Return the (X, Y) coordinate for the center point of the cell that contains the specified text.  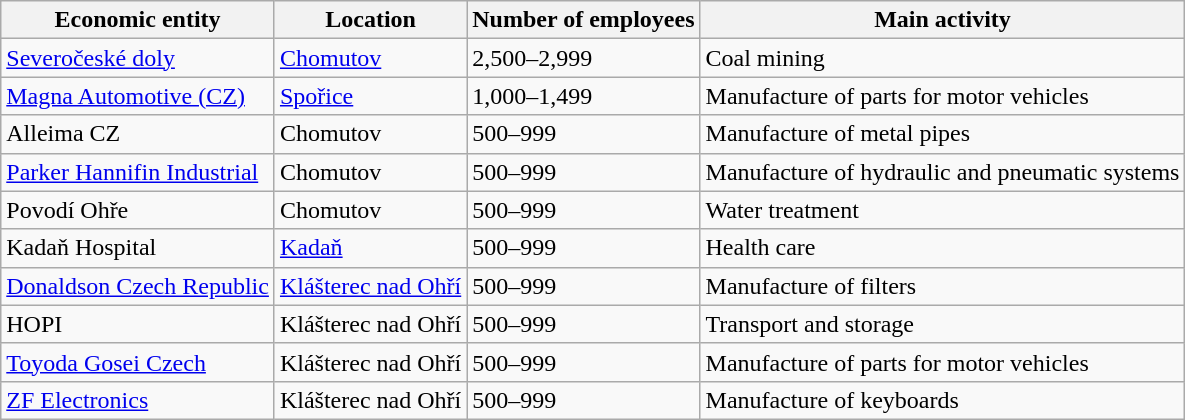
Transport and storage (942, 324)
Kadaň Hospital (138, 248)
Economic entity (138, 20)
2,500–2,999 (584, 58)
Donaldson Czech Republic (138, 286)
Manufacture of filters (942, 286)
Kadaň (370, 248)
Spořice (370, 96)
HOPI (138, 324)
Water treatment (942, 210)
Coal mining (942, 58)
1,000–1,499 (584, 96)
Povodí Ohře (138, 210)
Manufacture of keyboards (942, 400)
Location (370, 20)
Main activity (942, 20)
Severočeské doly (138, 58)
Toyoda Gosei Czech (138, 362)
Manufacture of hydraulic and pneumatic systems (942, 172)
Manufacture of metal pipes (942, 134)
Alleima CZ (138, 134)
Magna Automotive (CZ) (138, 96)
Health care (942, 248)
ZF Electronics (138, 400)
Parker Hannifin Industrial (138, 172)
Number of employees (584, 20)
